Identify which cell holds the provided text, then report its [X, Y] central coordinate. 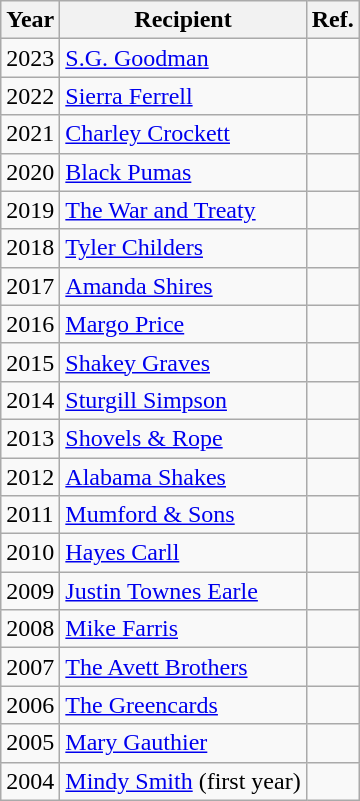
2023 [30, 58]
Recipient [183, 20]
2020 [30, 172]
Amanda Shires [183, 286]
Charley Crockett [183, 134]
Sierra Ferrell [183, 96]
2011 [30, 515]
2018 [30, 248]
Mindy Smith (first year) [183, 781]
2019 [30, 210]
The Greencards [183, 705]
Hayes Carll [183, 553]
2007 [30, 667]
Shakey Graves [183, 362]
2014 [30, 400]
2013 [30, 438]
2009 [30, 591]
2022 [30, 96]
2005 [30, 743]
2015 [30, 362]
Mike Farris [183, 629]
The War and Treaty [183, 210]
Mumford & Sons [183, 515]
2004 [30, 781]
2010 [30, 553]
Black Pumas [183, 172]
Mary Gauthier [183, 743]
The Avett Brothers [183, 667]
2017 [30, 286]
Margo Price [183, 324]
Year [30, 20]
Tyler Childers [183, 248]
2016 [30, 324]
2008 [30, 629]
2012 [30, 477]
Alabama Shakes [183, 477]
Justin Townes Earle [183, 591]
Ref. [332, 20]
S.G. Goodman [183, 58]
Sturgill Simpson [183, 400]
2021 [30, 134]
Shovels & Rope [183, 438]
2006 [30, 705]
